Find where the given text appears and provide that cell's center as (X, Y) coordinate. 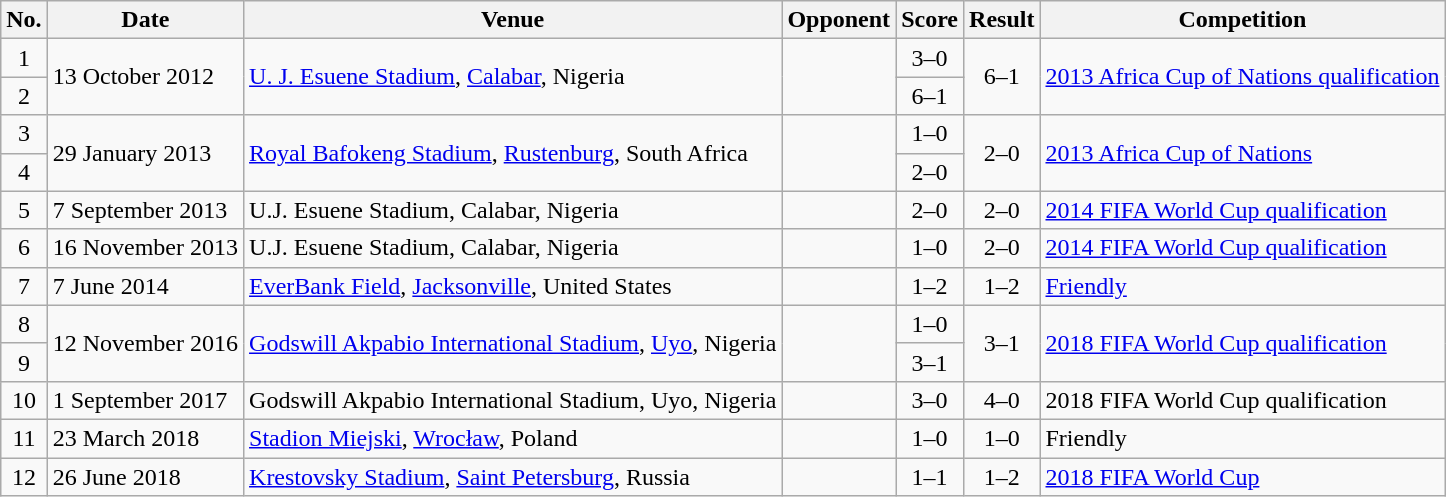
Score (930, 20)
4–0 (1002, 400)
U. J. Esuene Stadium, Calabar, Nigeria (513, 77)
2013 Africa Cup of Nations qualification (1242, 77)
Venue (513, 20)
2013 Africa Cup of Nations (1242, 153)
Royal Bafokeng Stadium, Rustenburg, South Africa (513, 153)
2018 FIFA World Cup (1242, 477)
23 March 2018 (145, 438)
8 (24, 324)
26 June 2018 (145, 477)
13 October 2012 (145, 77)
7 June 2014 (145, 286)
3 (24, 134)
4 (24, 172)
16 November 2013 (145, 248)
Date (145, 20)
29 January 2013 (145, 153)
7 (24, 286)
1 September 2017 (145, 400)
12 November 2016 (145, 343)
Krestovsky Stadium, Saint Petersburg, Russia (513, 477)
12 (24, 477)
Competition (1242, 20)
7 September 2013 (145, 210)
Stadion Miejski, Wrocław, Poland (513, 438)
9 (24, 362)
1–1 (930, 477)
Result (1002, 20)
EverBank Field, Jacksonville, United States (513, 286)
11 (24, 438)
6 (24, 248)
No. (24, 20)
1 (24, 58)
5 (24, 210)
10 (24, 400)
Opponent (839, 20)
2 (24, 96)
